Pinpoint the cell where the given text exists, returning its [X, Y] midpoint coordinate. 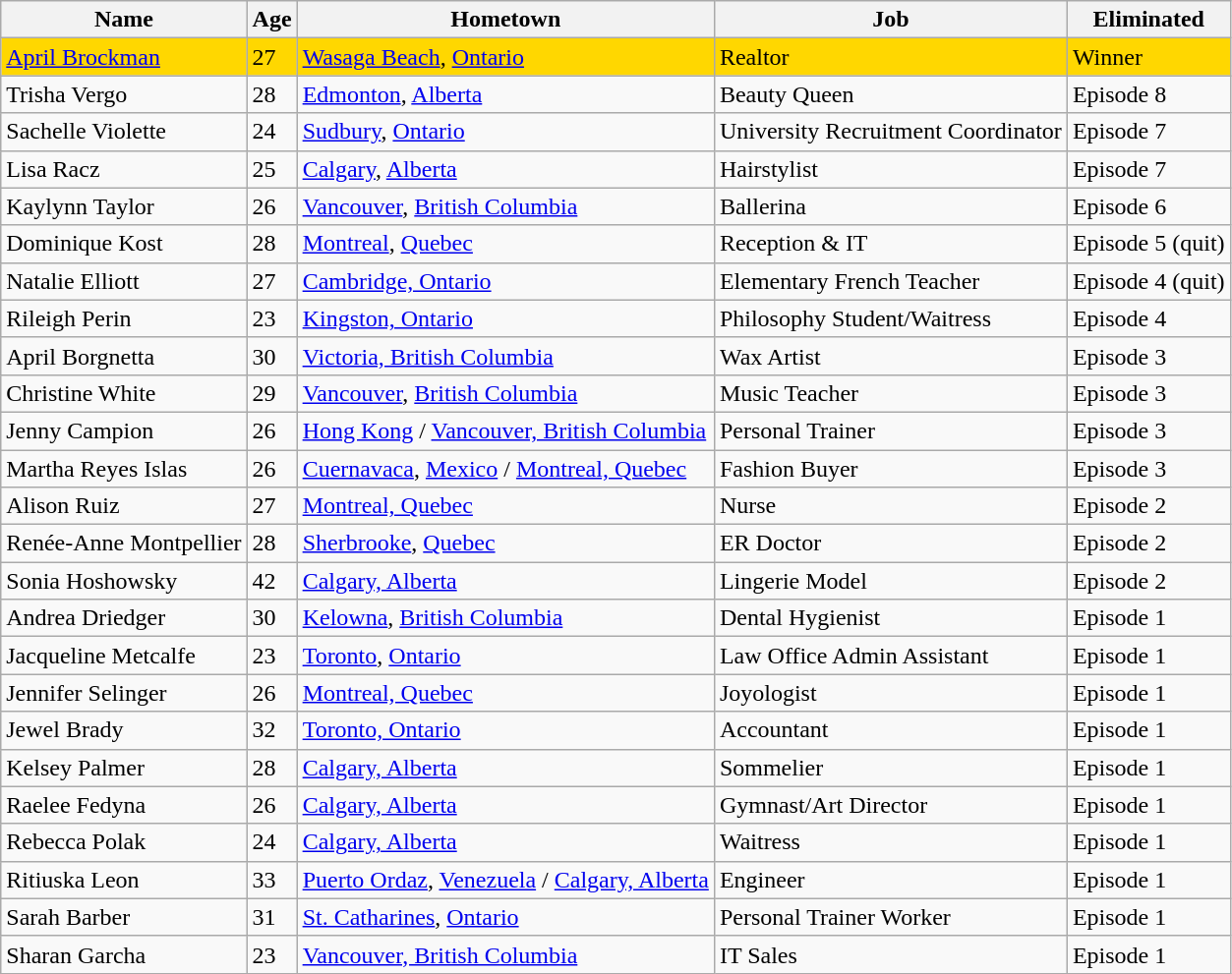
42 [271, 581]
Ballerina [891, 206]
Wax Artist [891, 356]
Jenny Campion [124, 430]
Personal Trainer Worker [891, 917]
Realtor [891, 57]
Cambridge, Ontario [505, 281]
31 [271, 917]
Victoria, British Columbia [505, 356]
Accountant [891, 730]
Music Teacher [891, 393]
Lisa Racz [124, 169]
April Brockman [124, 57]
Episode 4 (quit) [1148, 281]
Dental Hygienist [891, 618]
Andrea Driedger [124, 618]
Personal Trainer [891, 430]
Rebecca Polak [124, 842]
St. Catharines, Ontario [505, 917]
Beauty Queen [891, 94]
Rileigh Perin [124, 318]
Winner [1148, 57]
Name [124, 20]
Cuernavaca, Mexico / Montreal, Quebec [505, 469]
Elementary French Teacher [891, 281]
Eliminated [1148, 20]
IT Sales [891, 954]
Reception & IT [891, 244]
Hong Kong / Vancouver, British Columbia [505, 430]
Episode 6 [1148, 206]
Raelee Fedyna [124, 805]
Renée-Anne Montpellier [124, 544]
ER Doctor [891, 544]
Joyologist [891, 693]
Trisha Vergo [124, 94]
Jacqueline Metcalfe [124, 656]
Puerto Ordaz, Venezuela / Calgary, Alberta [505, 880]
Sachelle Violette [124, 132]
Gymnast/Art Director [891, 805]
Kingston, Ontario [505, 318]
Hometown [505, 20]
Sharan Garcha [124, 954]
33 [271, 880]
Episode 4 [1148, 318]
Martha Reyes Islas [124, 469]
Waitress [891, 842]
25 [271, 169]
32 [271, 730]
Wasaga Beach, Ontario [505, 57]
Hairstylist [891, 169]
Dominique Kost [124, 244]
Jewel Brady [124, 730]
Kelsey Palmer [124, 768]
Sonia Hoshowsky [124, 581]
Fashion Buyer [891, 469]
Ritiuska Leon [124, 880]
Kelowna, British Columbia [505, 618]
Jennifer Selinger [124, 693]
Sherbrooke, Quebec [505, 544]
Kaylynn Taylor [124, 206]
April Borgnetta [124, 356]
Lingerie Model [891, 581]
Episode 5 (quit) [1148, 244]
Sommelier [891, 768]
Philosophy Student/Waitress [891, 318]
Job [891, 20]
Episode 8 [1148, 94]
Law Office Admin Assistant [891, 656]
Age [271, 20]
Edmonton, Alberta [505, 94]
Sarah Barber [124, 917]
Sudbury, Ontario [505, 132]
Nurse [891, 506]
Engineer [891, 880]
Christine White [124, 393]
Natalie Elliott [124, 281]
University Recruitment Coordinator [891, 132]
29 [271, 393]
Alison Ruiz [124, 506]
